Return the (x, y) coordinate for the center point of the cell that contains the specified text.  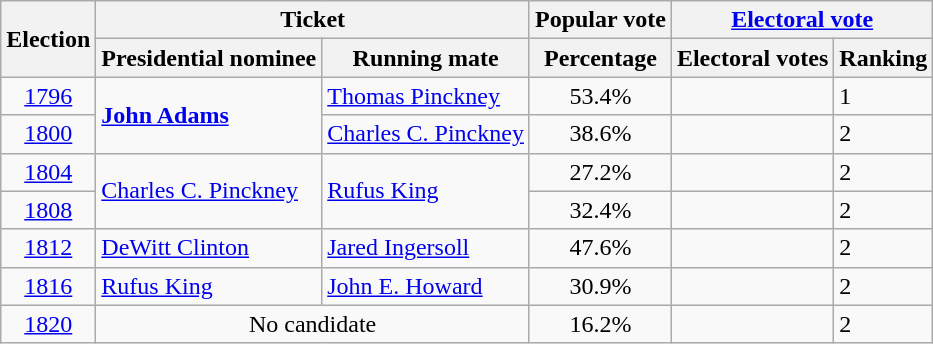
53.4% (600, 96)
Electoral votes (752, 58)
1804 (48, 172)
John Adams (209, 115)
Running mate (426, 58)
27.2% (600, 172)
16.2% (600, 324)
32.4% (600, 210)
30.9% (600, 286)
1808 (48, 210)
Ticket (313, 20)
Jared Ingersoll (426, 248)
47.6% (600, 248)
John E. Howard (426, 286)
1800 (48, 134)
Ranking (884, 58)
Electoral vote (802, 20)
Thomas Pinckney (426, 96)
1812 (48, 248)
1820 (48, 324)
Election (48, 39)
38.6% (600, 134)
1796 (48, 96)
DeWitt Clinton (209, 248)
Percentage (600, 58)
Presidential nominee (209, 58)
1 (884, 96)
No candidate (313, 324)
Popular vote (600, 20)
1816 (48, 286)
